Determine the (X, Y) coordinate at the center of the cell enclosing the given text.  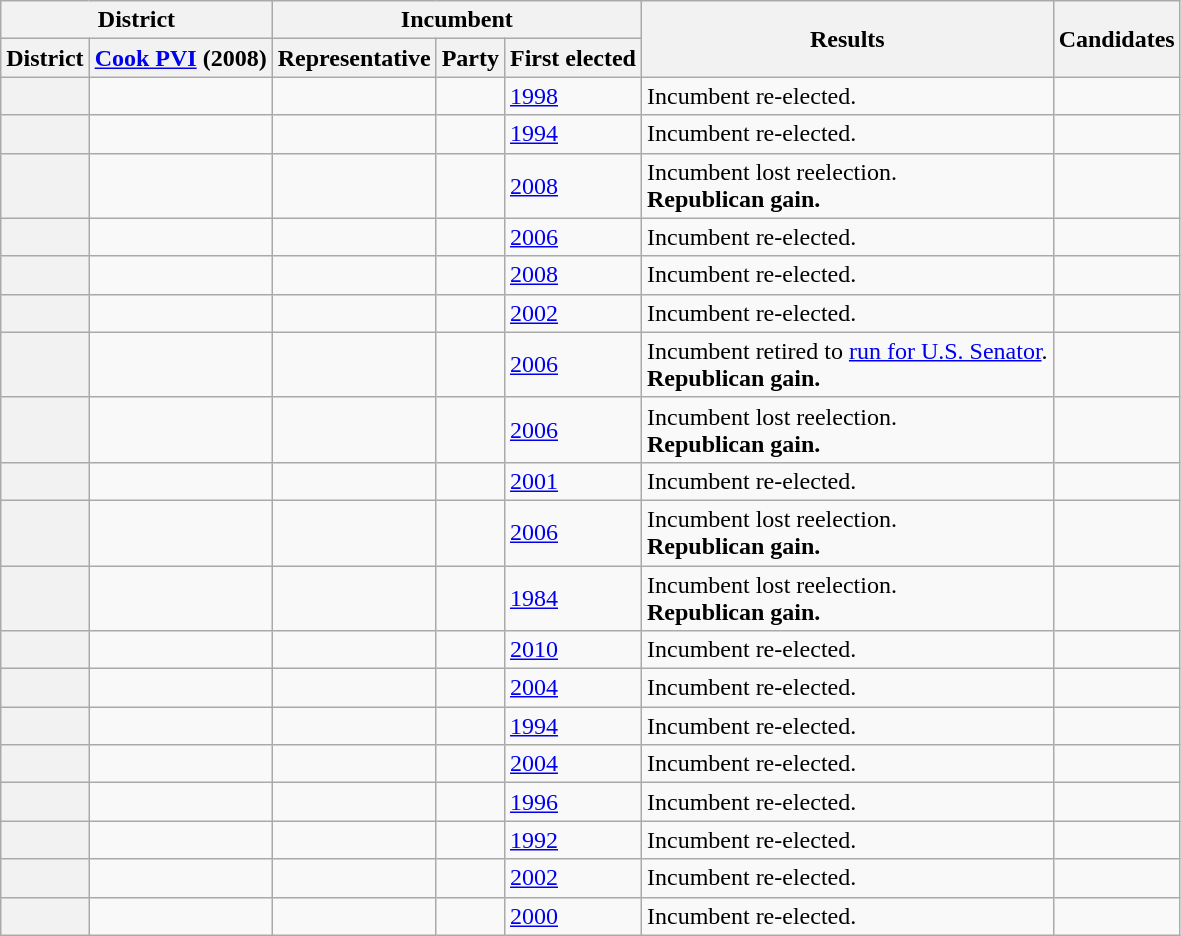
1984 (572, 598)
Incumbent (456, 20)
1998 (572, 96)
2010 (572, 650)
Results (847, 39)
Cook PVI (2008) (180, 58)
Candidates (1116, 39)
2001 (572, 481)
1996 (572, 802)
First elected (572, 58)
2000 (572, 916)
Representative (354, 58)
Incumbent retired to run for U.S. Senator.Republican gain. (847, 364)
1992 (572, 840)
Party (470, 58)
